Output the (X, Y) coordinate of the center of the cell containing the given text.  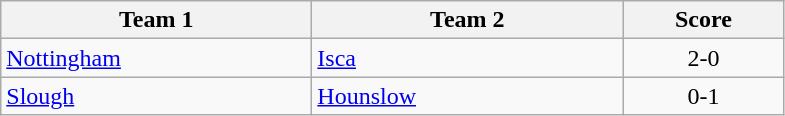
Isca (468, 58)
Hounslow (468, 96)
0-1 (704, 96)
Score (704, 20)
Team 2 (468, 20)
Nottingham (156, 58)
Slough (156, 96)
Team 1 (156, 20)
2-0 (704, 58)
